Return the [X, Y] coordinate for the center point of the cell that contains the specified text.  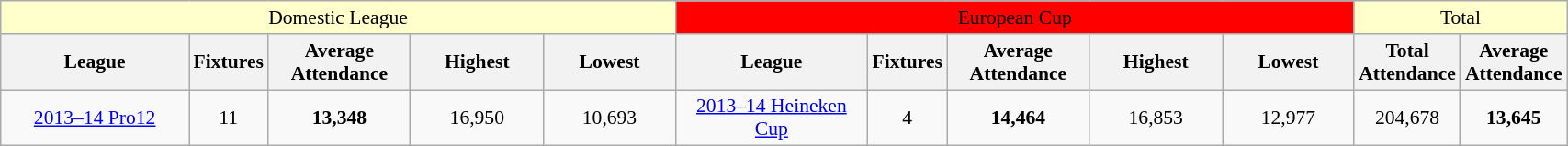
16,853 [1156, 118]
Domestic League [338, 17]
10,693 [610, 118]
204,678 [1407, 118]
2013–14 Heineken Cup [772, 118]
European Cup [1014, 17]
Total Attendance [1407, 62]
14,464 [1018, 118]
16,950 [478, 118]
13,645 [1514, 118]
2013–14 Pro12 [96, 118]
4 [907, 118]
13,348 [340, 118]
11 [229, 118]
12,977 [1289, 118]
Total [1461, 17]
